Locate the cell with the specified text and output its [x, y] center coordinate. 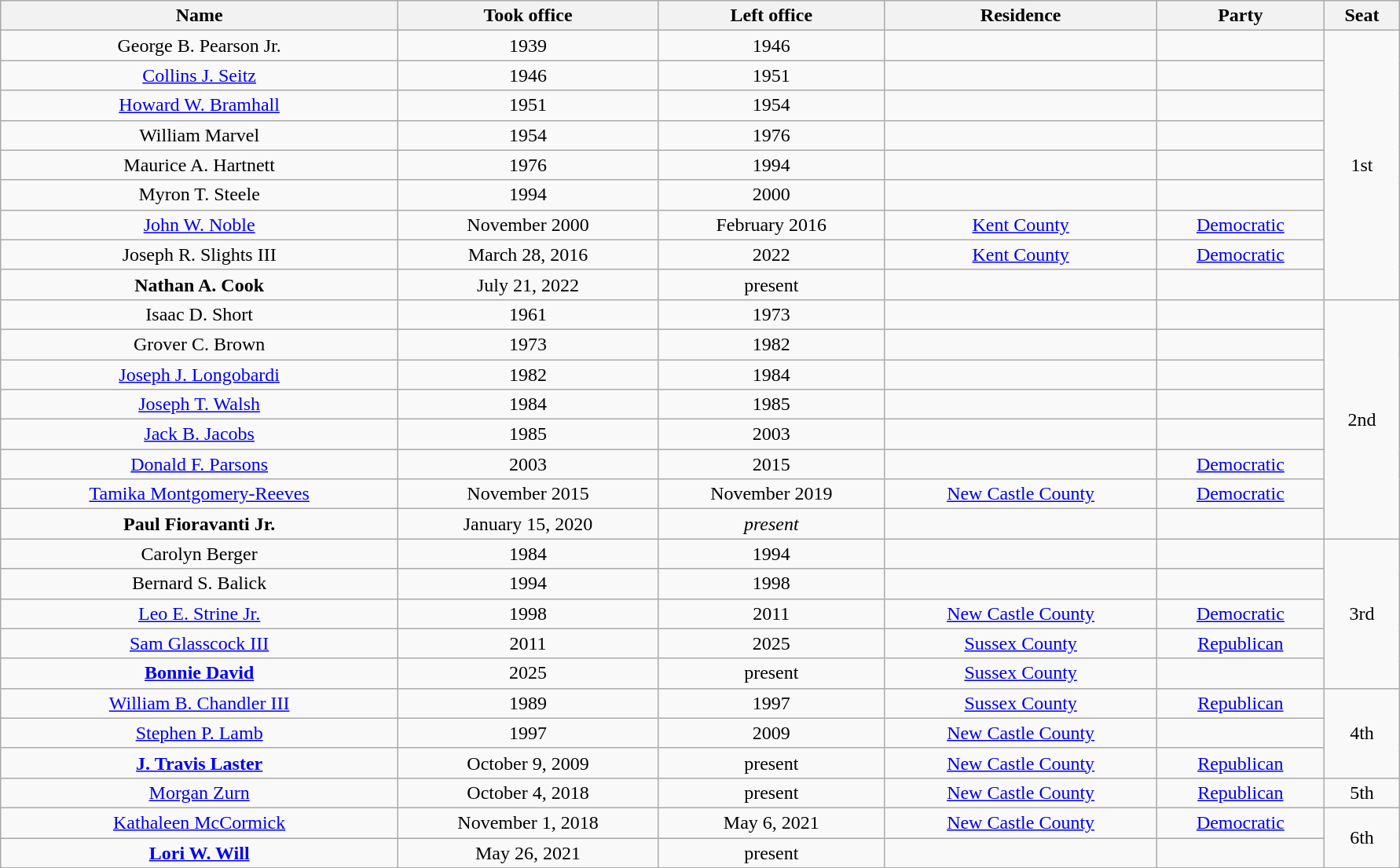
Tamika Montgomery-Reeves [200, 494]
Lori W. Will [200, 852]
Jack B. Jacobs [200, 434]
William B. Chandler III [200, 703]
Collins J. Seitz [200, 75]
Sam Glasscock III [200, 643]
2nd [1362, 419]
November 2019 [771, 494]
1st [1362, 165]
J. Travis Laster [200, 763]
Took office [528, 16]
January 15, 2020 [528, 524]
6th [1362, 837]
John W. Noble [200, 225]
November 2015 [528, 494]
Seat [1362, 16]
May 6, 2021 [771, 822]
Stephen P. Lamb [200, 733]
February 2016 [771, 225]
Donald F. Parsons [200, 464]
George B. Pearson Jr. [200, 46]
2000 [771, 195]
Bonnie David [200, 673]
November 1, 2018 [528, 822]
1939 [528, 46]
October 4, 2018 [528, 793]
July 21, 2022 [528, 284]
November 2000 [528, 225]
William Marvel [200, 135]
2009 [771, 733]
Joseph J. Longobardi [200, 375]
Bernard S. Balick [200, 584]
3rd [1362, 613]
Name [200, 16]
Residence [1021, 16]
Morgan Zurn [200, 793]
Myron T. Steele [200, 195]
Maurice A. Hartnett [200, 165]
Carolyn Berger [200, 554]
Left office [771, 16]
Party [1241, 16]
Nathan A. Cook [200, 284]
1989 [528, 703]
Kathaleen McCormick [200, 822]
Paul Fioravanti Jr. [200, 524]
May 26, 2021 [528, 852]
4th [1362, 733]
Leo E. Strine Jr. [200, 613]
5th [1362, 793]
Isaac D. Short [200, 314]
Joseph T. Walsh [200, 405]
Joseph R. Slights III [200, 255]
March 28, 2016 [528, 255]
1961 [528, 314]
Howard W. Bramhall [200, 105]
2015 [771, 464]
Grover C. Brown [200, 344]
October 9, 2009 [528, 763]
2022 [771, 255]
